Provide the [x, y] coordinate of the cell's center where the given text is located.  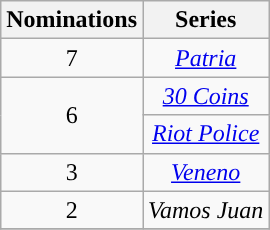
30 Coins [205, 96]
Nominations [72, 20]
3 [72, 172]
7 [72, 58]
2 [72, 210]
Vamos Juan [205, 210]
Series [205, 20]
6 [72, 115]
Riot Police [205, 134]
Veneno [205, 172]
Patria [205, 58]
